Return the (x, y) coordinate for the center point of the cell that contains the specified text.  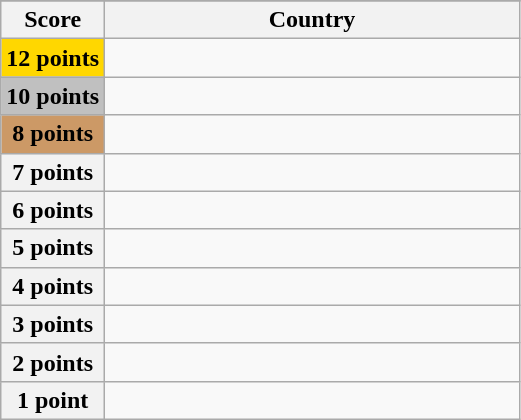
3 points (53, 324)
6 points (53, 210)
10 points (53, 96)
1 point (53, 400)
12 points (53, 58)
Country (312, 20)
2 points (53, 362)
5 points (53, 248)
Score (53, 20)
4 points (53, 286)
8 points (53, 134)
7 points (53, 172)
